Search for the cell housing the specified text and yield its (x, y) center coordinate. 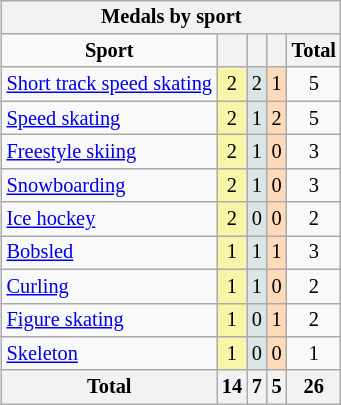
Ice hockey (110, 219)
Bobsled (110, 253)
14 (232, 387)
Curling (110, 286)
Sport (110, 51)
Speed skating (110, 118)
Medals by sport (172, 17)
Snowboarding (110, 185)
Freestyle skiing (110, 152)
Figure skating (110, 320)
7 (257, 387)
Skeleton (110, 354)
26 (314, 387)
Short track speed skating (110, 84)
